From the cell containing the given text, extract its center point as [x, y] coordinate. 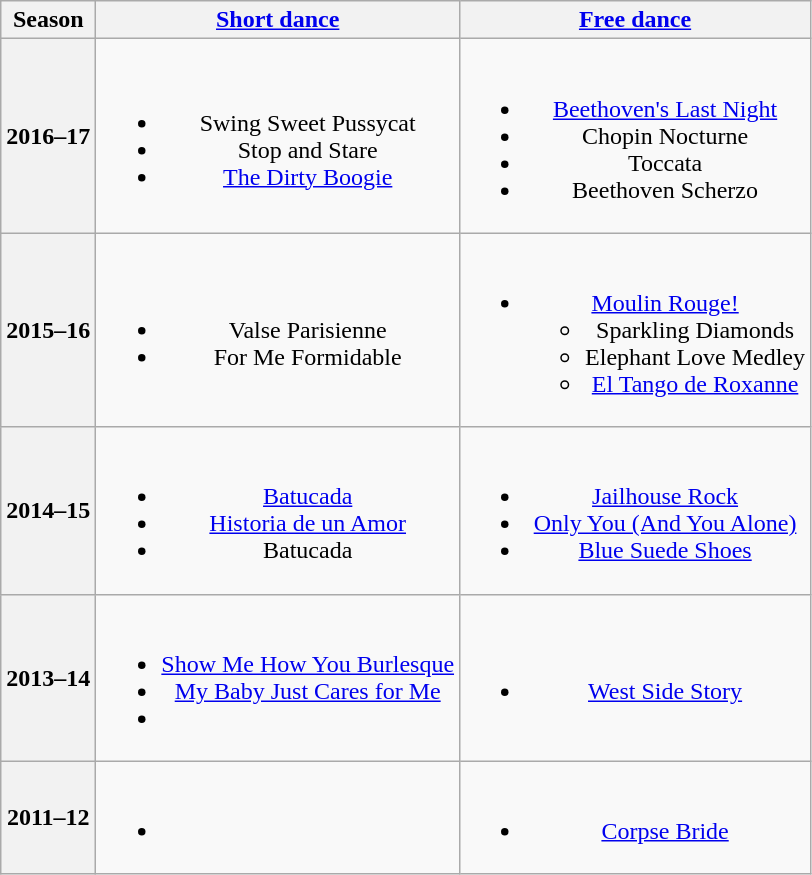
Free dance [636, 20]
West Side Story [636, 678]
2011–12 [48, 818]
2016–17 [48, 136]
Season [48, 20]
Moulin Rouge!Sparkling DiamondsElephant Love MedleyEl Tango de Roxanne [636, 330]
Beethoven's Last Night Chopin Nocturne Toccata Beethoven Scherzo [636, 136]
Batucada Historia de un Amor Batucada [278, 510]
Jailhouse Rock Only You (And You Alone) Blue Suede Shoes [636, 510]
Show Me How You Burlesque My Baby Just Cares for Me [278, 678]
2015–16 [48, 330]
Short dance [278, 20]
Corpse Bride [636, 818]
2013–14 [48, 678]
Swing Sweet Pussycat Stop and Stare The Dirty Boogie [278, 136]
2014–15 [48, 510]
Valse Parisienne For Me Formidable [278, 330]
